Determine the (x, y) coordinate at the center of the cell enclosing the given text.  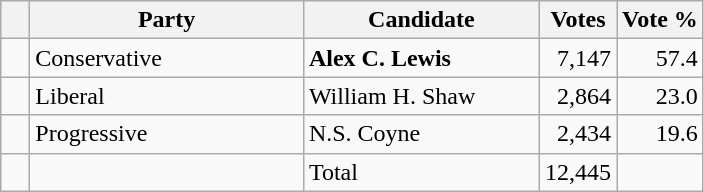
Total (421, 172)
Vote % (660, 20)
12,445 (578, 172)
2,434 (578, 134)
Progressive (167, 134)
23.0 (660, 96)
7,147 (578, 58)
Conservative (167, 58)
N.S. Coyne (421, 134)
19.6 (660, 134)
Candidate (421, 20)
Liberal (167, 96)
57.4 (660, 58)
Party (167, 20)
2,864 (578, 96)
Votes (578, 20)
Alex C. Lewis (421, 58)
William H. Shaw (421, 96)
